From the cell containing the given text, extract its center point as (X, Y) coordinate. 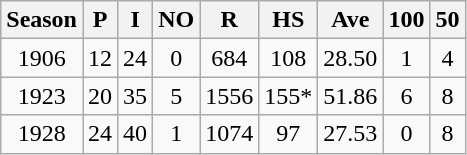
R (230, 20)
4 (448, 58)
35 (136, 96)
5 (176, 96)
50 (448, 20)
684 (230, 58)
155* (288, 96)
1928 (42, 134)
97 (288, 134)
27.53 (350, 134)
1556 (230, 96)
1906 (42, 58)
108 (288, 58)
1074 (230, 134)
51.86 (350, 96)
40 (136, 134)
6 (406, 96)
28.50 (350, 58)
1923 (42, 96)
I (136, 20)
Season (42, 20)
100 (406, 20)
20 (100, 96)
HS (288, 20)
NO (176, 20)
Ave (350, 20)
P (100, 20)
12 (100, 58)
